Pinpoint the cell where the given text exists, returning its (x, y) midpoint coordinate. 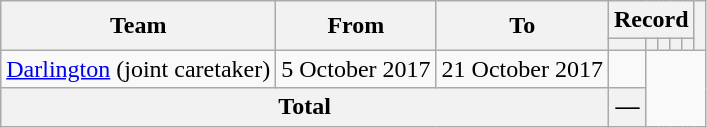
Team (138, 26)
To (522, 26)
21 October 2017 (522, 69)
Darlington (joint caretaker) (138, 69)
5 October 2017 (356, 69)
— (627, 107)
Record (651, 20)
Total (305, 107)
From (356, 26)
